Search for the cell housing the specified text and yield its [x, y] center coordinate. 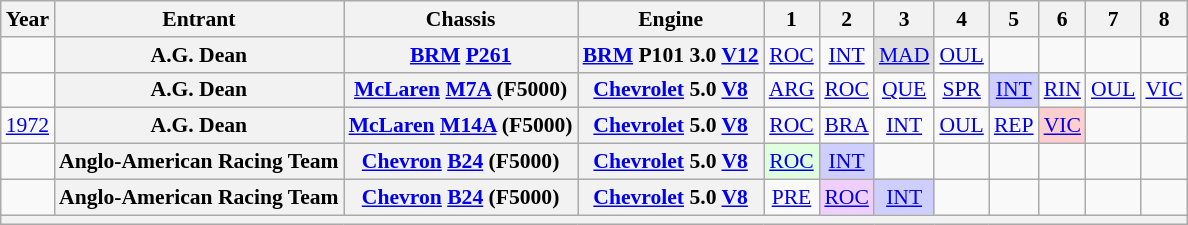
4 [961, 19]
Chassis [461, 19]
1 [792, 19]
RIN [1062, 90]
8 [1164, 19]
QUE [904, 90]
2 [846, 19]
7 [1113, 19]
Engine [671, 19]
BRM P101 3.0 V12 [671, 55]
ARG [792, 90]
1972 [28, 126]
BRM P261 [461, 55]
REP [1014, 126]
PRE [792, 197]
Year [28, 19]
McLaren M7A (F5000) [461, 90]
5 [1014, 19]
SPR [961, 90]
6 [1062, 19]
3 [904, 19]
Entrant [199, 19]
BRA [846, 126]
MAD [904, 55]
McLaren M14A (F5000) [461, 126]
